Capture the cell that displays the provided text and extract its [X, Y] central coordinate. 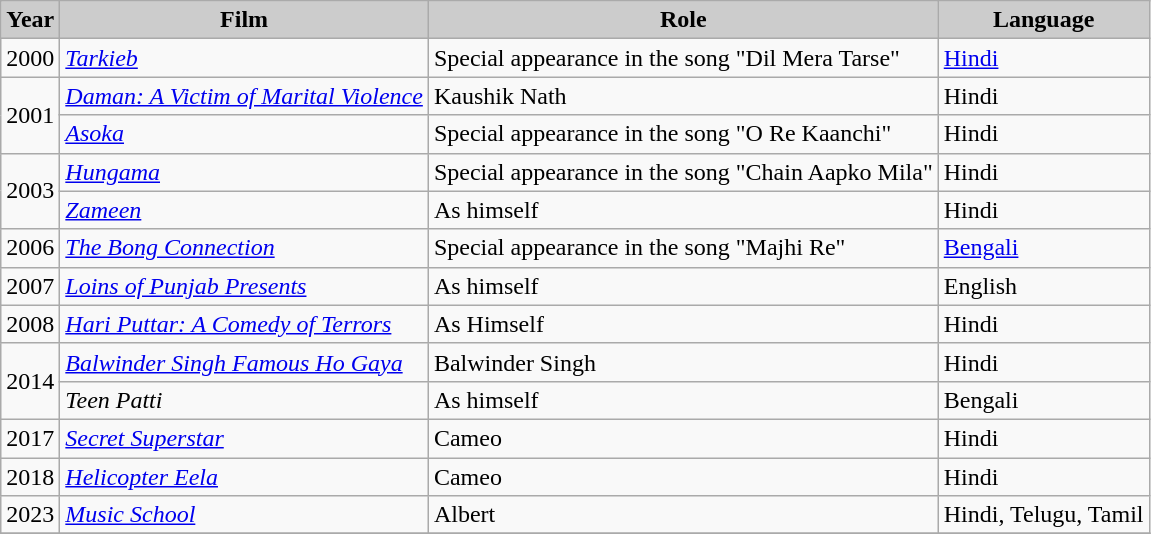
2006 [30, 248]
Helicopter Eela [244, 477]
2018 [30, 477]
Daman: A Victim of Marital Violence [244, 96]
Balwinder Singh Famous Ho Gaya [244, 362]
Hari Puttar: A Comedy of Terrors [244, 324]
As Himself [683, 324]
Music School [244, 515]
Role [683, 20]
Secret Superstar [244, 438]
Balwinder Singh [683, 362]
2000 [30, 58]
2023 [30, 515]
2007 [30, 286]
Special appearance in the song "Majhi Re" [683, 248]
Special appearance in the song "Chain Aapko Mila" [683, 172]
2003 [30, 191]
Language [1044, 20]
2014 [30, 381]
Year [30, 20]
Hindi, Telugu, Tamil [1044, 515]
English [1044, 286]
The Bong Connection [244, 248]
Hungama [244, 172]
Film [244, 20]
Zameen [244, 210]
Kaushik Nath [683, 96]
Loins of Punjab Presents [244, 286]
2017 [30, 438]
Special appearance in the song "O Re Kaanchi" [683, 134]
2008 [30, 324]
Teen Patti [244, 400]
2001 [30, 115]
Albert [683, 515]
Special appearance in the song "Dil Mera Tarse" [683, 58]
Tarkieb [244, 58]
Asoka [244, 134]
